Identify which cell holds the provided text, then report its (X, Y) central coordinate. 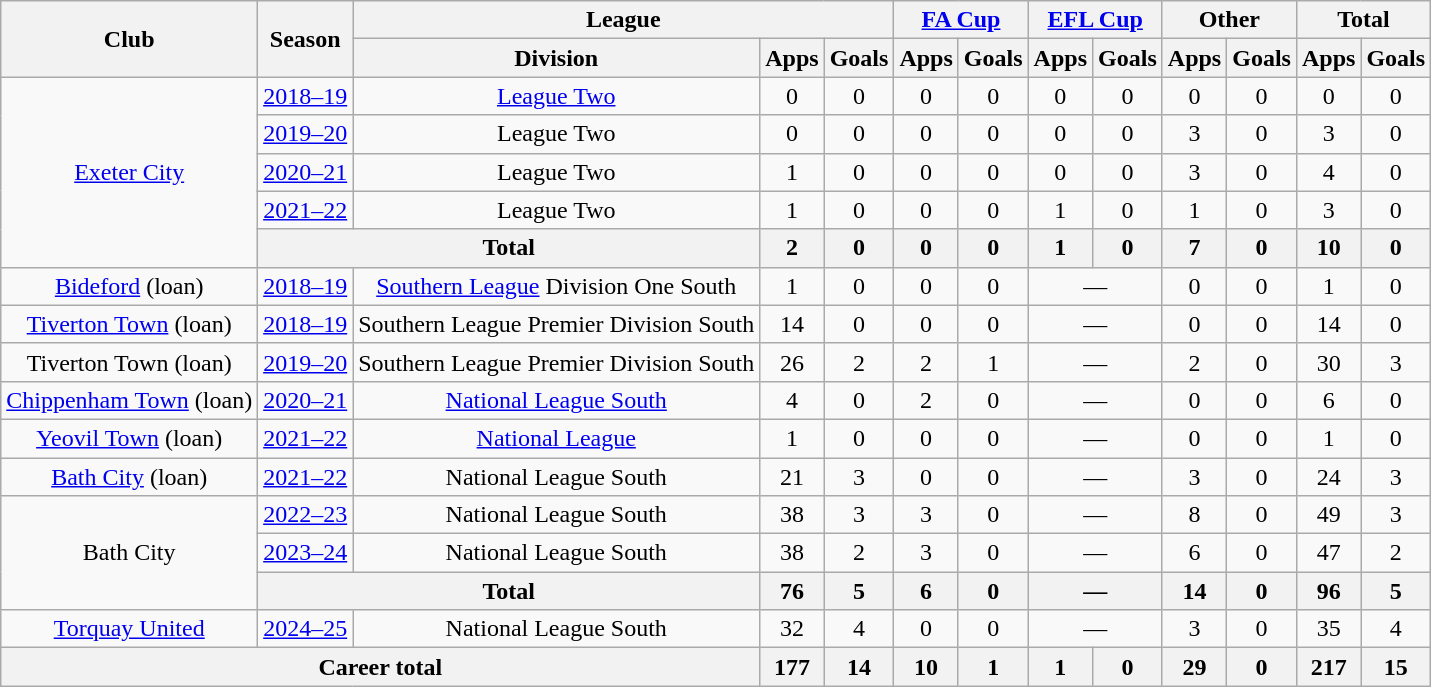
35 (1328, 629)
League (624, 20)
177 (792, 667)
8 (1194, 515)
26 (792, 362)
Bideford (loan) (130, 286)
217 (1328, 667)
Exeter City (130, 172)
Career total (380, 667)
15 (1396, 667)
2023–24 (306, 553)
47 (1328, 553)
Season (306, 39)
EFL Cup (1095, 20)
30 (1328, 362)
Bath City (130, 553)
Torquay United (130, 629)
Bath City (loan) (130, 477)
29 (1194, 667)
7 (1194, 248)
2024–25 (306, 629)
32 (792, 629)
Southern League Division One South (556, 286)
Division (556, 58)
49 (1328, 515)
2022–23 (306, 515)
Yeovil Town (loan) (130, 438)
Other (1229, 20)
National League (556, 438)
Club (130, 39)
21 (792, 477)
76 (792, 591)
24 (1328, 477)
Chippenham Town (loan) (130, 400)
96 (1328, 591)
FA Cup (961, 20)
